Scan for the cell matching the given text and deliver its (x, y) coordinate at center. 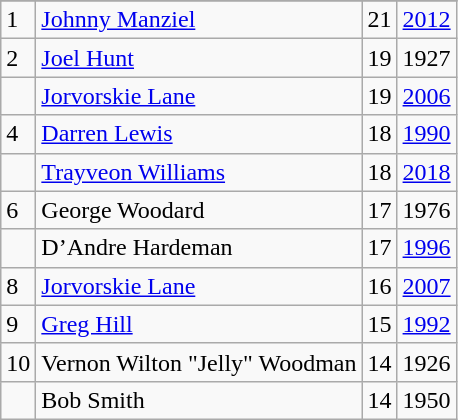
4 (18, 134)
2007 (426, 286)
1996 (426, 248)
Vernon Wilton "Jelly" Woodman (199, 362)
D’Andre Hardeman (199, 248)
Bob Smith (199, 400)
1950 (426, 400)
1 (18, 20)
1976 (426, 210)
Darren Lewis (199, 134)
2006 (426, 96)
6 (18, 210)
Joel Hunt (199, 58)
George Woodard (199, 210)
Trayveon Williams (199, 172)
2018 (426, 172)
8 (18, 286)
15 (380, 324)
2012 (426, 20)
9 (18, 324)
Johnny Manziel (199, 20)
10 (18, 362)
1927 (426, 58)
Greg Hill (199, 324)
1926 (426, 362)
2 (18, 58)
1992 (426, 324)
21 (380, 20)
1990 (426, 134)
16 (380, 286)
